Search for the cell housing the specified text and yield its (X, Y) center coordinate. 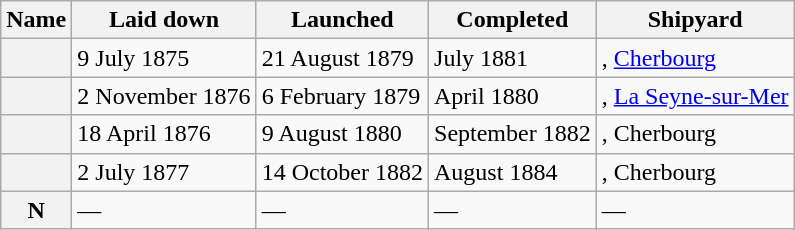
Shipyard (695, 20)
September 1882 (513, 134)
July 1881 (513, 58)
Name (36, 20)
2 July 1877 (164, 172)
9 July 1875 (164, 58)
2 November 1876 (164, 96)
, La Seyne-sur-Mer (695, 96)
Laid down (164, 20)
18 April 1876 (164, 134)
Completed (513, 20)
Launched (342, 20)
9 August 1880 (342, 134)
6 February 1879 (342, 96)
N (36, 210)
April 1880 (513, 96)
21 August 1879 (342, 58)
August 1884 (513, 172)
14 October 1882 (342, 172)
